Identify which cell holds the provided text, then report its (X, Y) central coordinate. 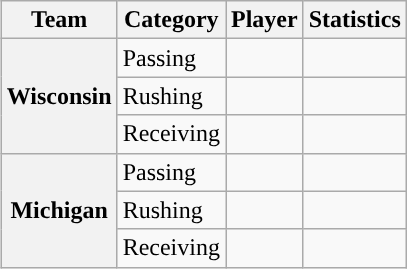
Michigan (59, 210)
Wisconsin (59, 96)
Team (59, 20)
Statistics (354, 20)
Player (265, 20)
Category (171, 20)
